Return (x, y) of the center of cell containing provided text 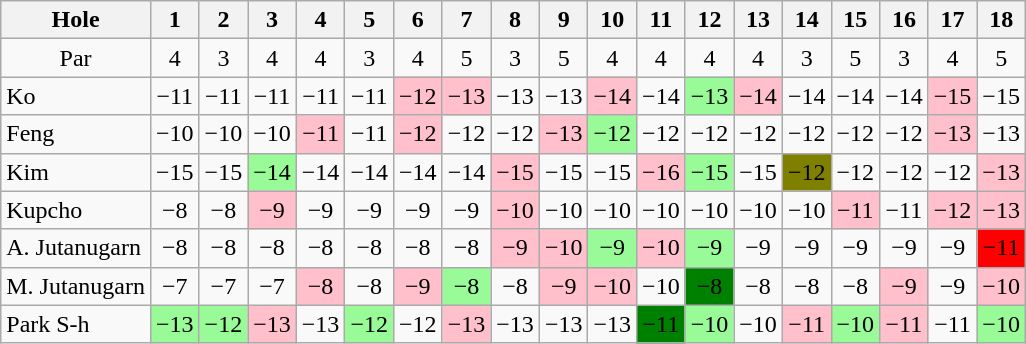
16 (904, 20)
Hole (76, 20)
Feng (76, 134)
Ko (76, 96)
2 (224, 20)
18 (1002, 20)
8 (516, 20)
Par (76, 58)
M. Jutanugarn (76, 286)
Kupcho (76, 210)
17 (952, 20)
15 (856, 20)
10 (612, 20)
A. Jutanugarn (76, 248)
9 (564, 20)
Kim (76, 172)
6 (418, 20)
1 (174, 20)
Park S-h (76, 324)
14 (806, 20)
11 (662, 20)
−16 (662, 172)
13 (758, 20)
7 (466, 20)
12 (710, 20)
